Search for the cell housing the specified text and yield its (x, y) center coordinate. 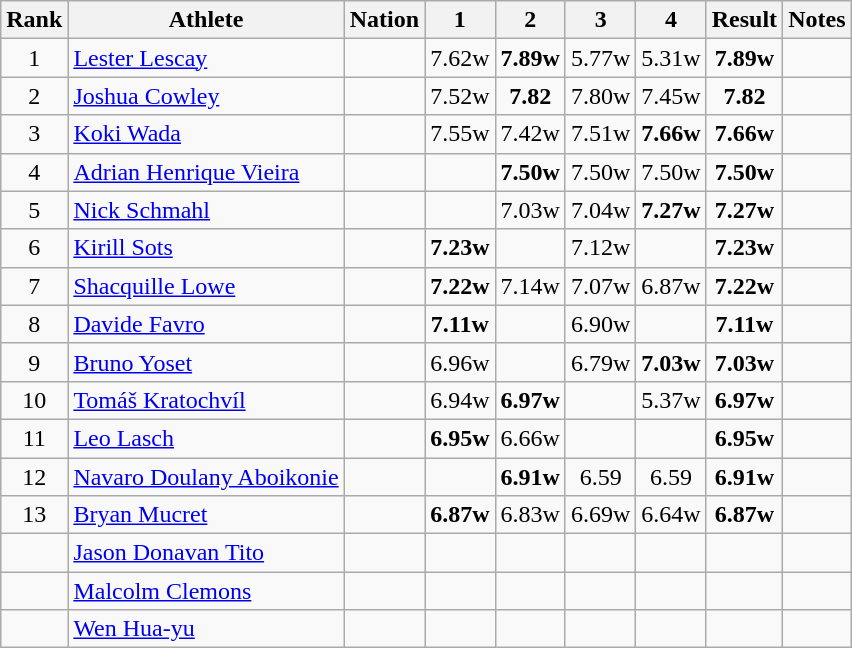
7.04w (600, 210)
Davide Favro (206, 324)
Malcolm Clemons (206, 591)
Adrian Henrique Vieira (206, 172)
Athlete (206, 20)
7.42w (530, 134)
7.52w (460, 96)
5.37w (671, 400)
6.66w (530, 438)
Bryan Mucret (206, 515)
Koki Wada (206, 134)
7 (34, 286)
6.94w (460, 400)
8 (34, 324)
6.90w (600, 324)
Wen Hua-yu (206, 629)
Joshua Cowley (206, 96)
5.31w (671, 58)
7.55w (460, 134)
Nation (384, 20)
Nick Schmahl (206, 210)
Result (744, 20)
12 (34, 477)
7.45w (671, 96)
7.14w (530, 286)
Rank (34, 20)
7.80w (600, 96)
Jason Donavan Tito (206, 553)
5.77w (600, 58)
9 (34, 362)
7.62w (460, 58)
11 (34, 438)
6.69w (600, 515)
7.51w (600, 134)
Navaro Doulany Aboikonie (206, 477)
6.83w (530, 515)
13 (34, 515)
Kirill Sots (206, 248)
Bruno Yoset (206, 362)
6.79w (600, 362)
6 (34, 248)
Notes (817, 20)
5 (34, 210)
Tomáš Kratochvíl (206, 400)
Shacquille Lowe (206, 286)
7.12w (600, 248)
7.07w (600, 286)
6.96w (460, 362)
10 (34, 400)
Leo Lasch (206, 438)
6.64w (671, 515)
Lester Lescay (206, 58)
